Return [x, y] of the center of cell containing provided text 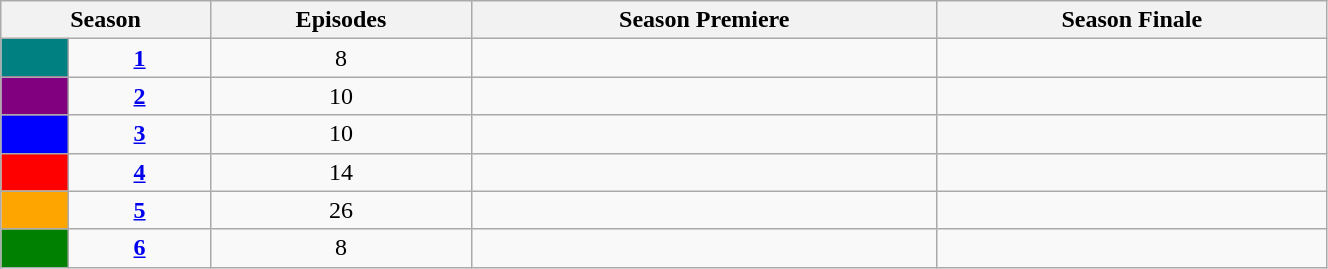
3 [140, 134]
Season [106, 20]
5 [140, 210]
4 [140, 172]
Season Premiere [705, 20]
1 [140, 58]
Season Finale [1132, 20]
6 [140, 248]
26 [340, 210]
14 [340, 172]
Episodes [340, 20]
2 [140, 96]
